From the cell containing the given text, extract its center point as [x, y] coordinate. 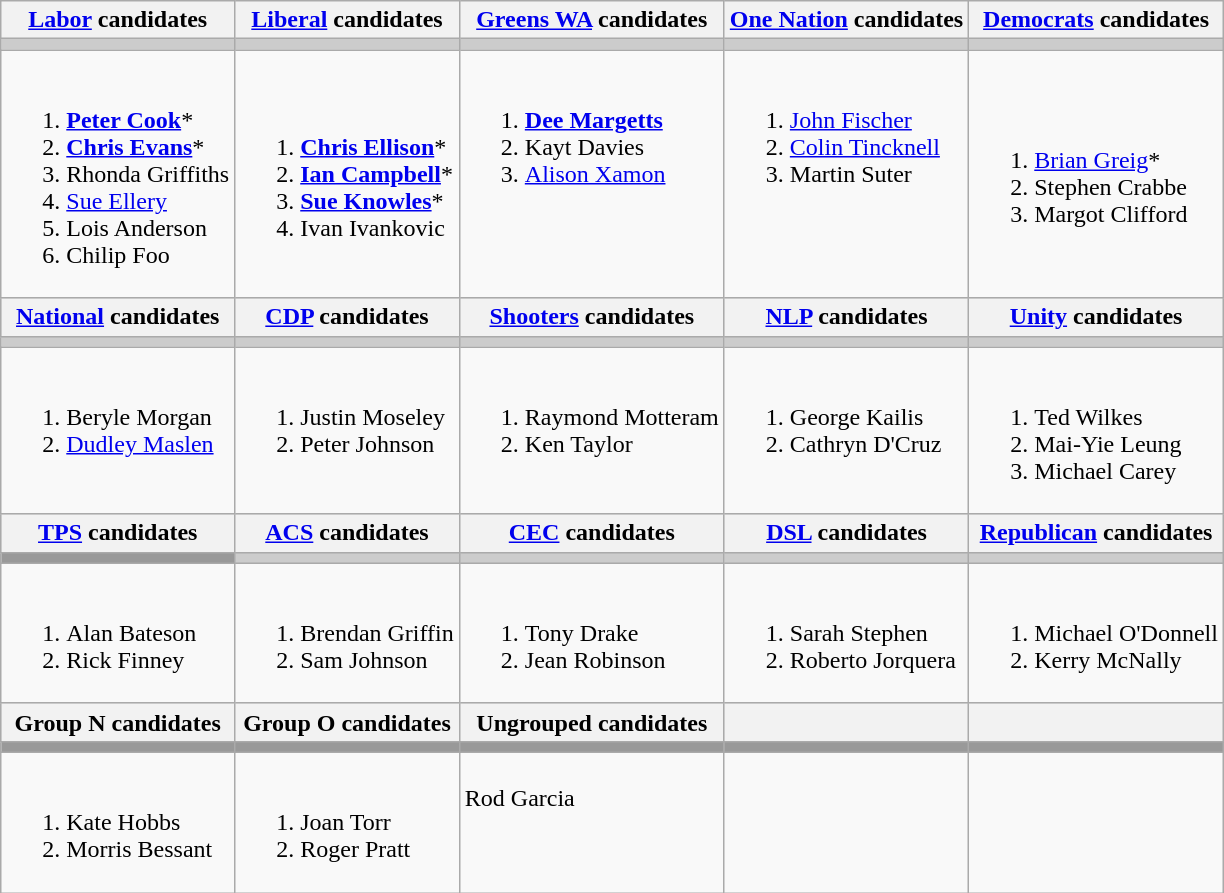
Beryle MorganDudley Maslen [118, 430]
Rod Garcia [592, 822]
Ted WilkesMai-Yie LeungMichael Carey [1096, 430]
Group O candidates [348, 722]
NLP candidates [846, 317]
Michael O'DonnellKerry McNally [1096, 633]
Group N candidates [118, 722]
George KailisCathryn D'Cruz [846, 430]
Shooters candidates [592, 317]
CDP candidates [348, 317]
Chris Ellison*Ian Campbell*Sue Knowles*Ivan Ivankovic [348, 174]
Labor candidates [118, 20]
Raymond MotteramKen Taylor [592, 430]
Tony DrakeJean Robinson [592, 633]
Joan TorrRoger Pratt [348, 822]
Greens WA candidates [592, 20]
Sarah StephenRoberto Jorquera [846, 633]
ACS candidates [348, 533]
TPS candidates [118, 533]
Brian Greig*Stephen CrabbeMargot Clifford [1096, 174]
Kate HobbsMorris Bessant [118, 822]
Brendan GriffinSam Johnson [348, 633]
Alan BatesonRick Finney [118, 633]
Justin MoseleyPeter Johnson [348, 430]
National candidates [118, 317]
Ungrouped candidates [592, 722]
John FischerColin TincknellMartin Suter [846, 174]
Democrats candidates [1096, 20]
DSL candidates [846, 533]
One Nation candidates [846, 20]
Dee MargettsKayt DaviesAlison Xamon [592, 174]
Unity candidates [1096, 317]
CEC candidates [592, 533]
Liberal candidates [348, 20]
Republican candidates [1096, 533]
Peter Cook*Chris Evans*Rhonda GriffithsSue ElleryLois AndersonChilip Foo [118, 174]
